From the cell containing the given text, extract its center point as [X, Y] coordinate. 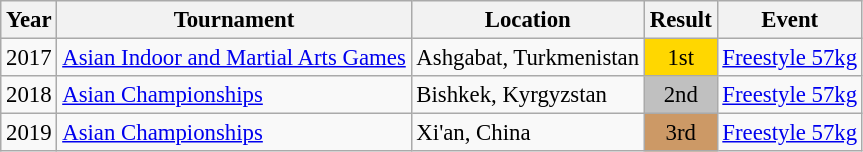
3rd [680, 133]
Asian Indoor and Martial Arts Games [234, 58]
2017 [29, 58]
2019 [29, 133]
Result [680, 20]
Xi'an, China [528, 133]
Location [528, 20]
Bishkek, Kyrgyzstan [528, 95]
1st [680, 58]
Event [790, 20]
Ashgabat, Turkmenistan [528, 58]
Year [29, 20]
2018 [29, 95]
2nd [680, 95]
Tournament [234, 20]
